Locate the cell with the specified text and output its (x, y) center coordinate. 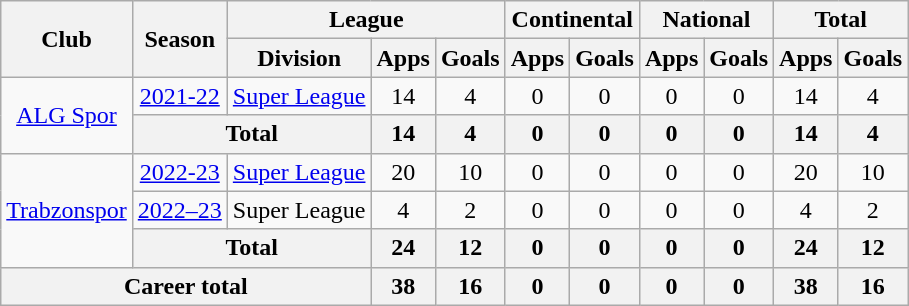
2022–23 (180, 210)
Division (299, 58)
Career total (186, 286)
2022-23 (180, 172)
Trabzonspor (67, 210)
Continental (572, 20)
National (706, 20)
2021-22 (180, 96)
Season (180, 39)
League (366, 20)
Club (67, 39)
ALG Spor (67, 115)
